Capture the cell that displays the provided text and extract its (x, y) central coordinate. 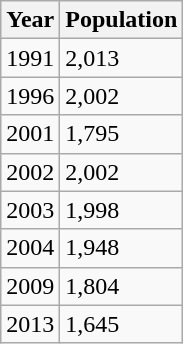
2002 (30, 172)
Population (122, 20)
1996 (30, 96)
1,795 (122, 134)
Year (30, 20)
1,804 (122, 286)
2004 (30, 248)
1,645 (122, 324)
1991 (30, 58)
2,013 (122, 58)
1,948 (122, 248)
2009 (30, 286)
2013 (30, 324)
2001 (30, 134)
2003 (30, 210)
1,998 (122, 210)
